Locate the cell with the specified text and output its [x, y] center coordinate. 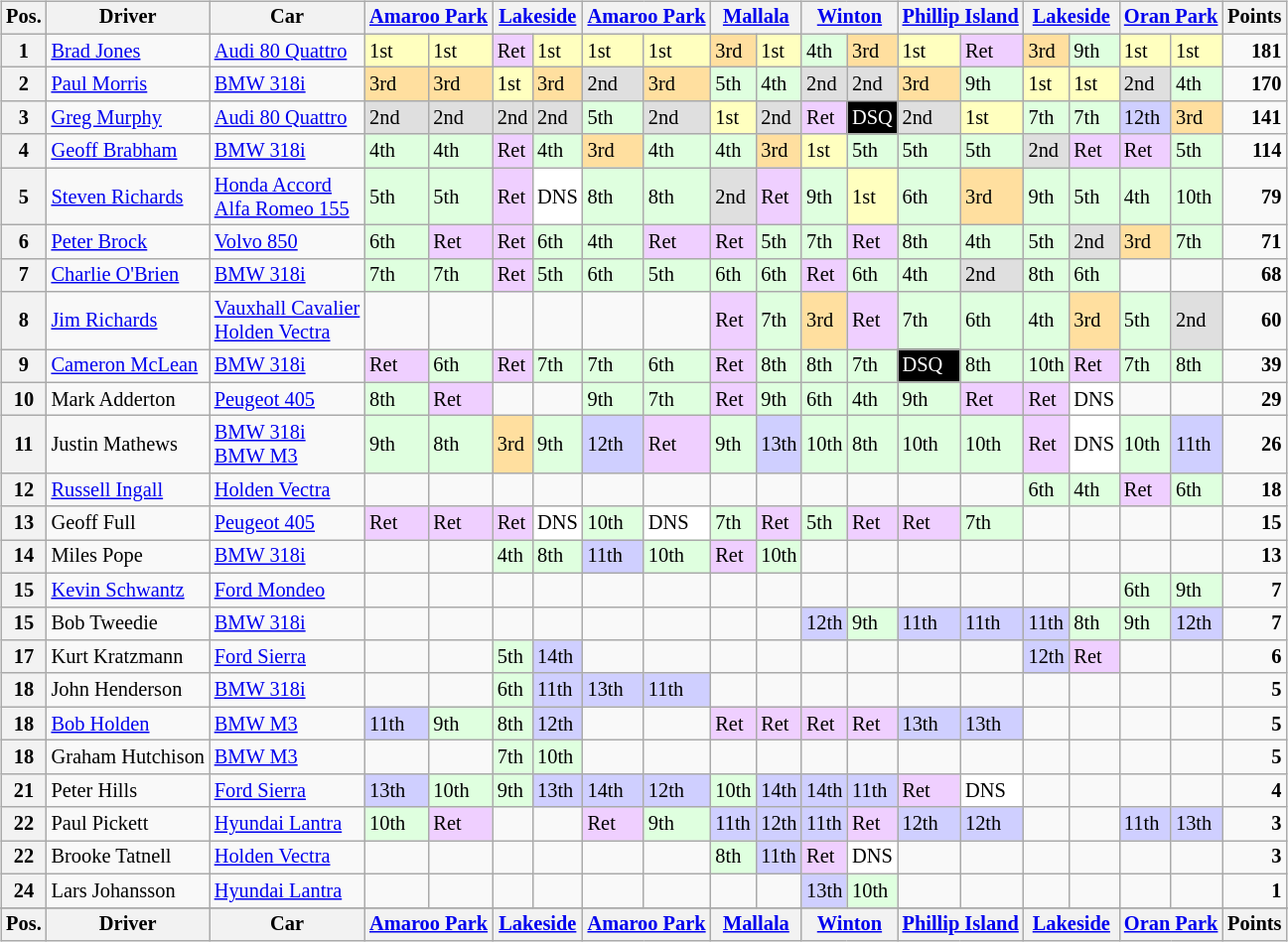
Honda Accord Alfa Romeo 155 [287, 197]
Vauxhall Cavalier Holden Vectra [287, 321]
Mark Adderton [128, 399]
60 [1254, 321]
29 [1254, 399]
Geoff Full [128, 523]
Paul Morris [128, 84]
39 [1254, 366]
10 [24, 399]
79 [1254, 197]
68 [1254, 275]
John Henderson [128, 690]
17 [24, 657]
Kurt Kratzmann [128, 657]
8 [24, 321]
Steven Richards [128, 197]
Brooke Tatnell [128, 858]
Kevin Schwantz [128, 590]
181 [1254, 51]
71 [1254, 242]
Peter Brock [128, 242]
141 [1254, 118]
9 [24, 366]
Peter Hills [128, 790]
Jim Richards [128, 321]
24 [24, 890]
Greg Murphy [128, 118]
Ford Mondeo [287, 590]
BMW 318i BMW M3 [287, 445]
Bob Tweedie [128, 623]
Paul Pickett [128, 824]
Geoff Brabham [128, 151]
Brad Jones [128, 51]
170 [1254, 84]
21 [24, 790]
Miles Pope [128, 557]
Lars Johansson [128, 890]
26 [1254, 445]
Bob Holden [128, 724]
Charlie O'Brien [128, 275]
Russell Ingall [128, 490]
Justin Mathews [128, 445]
14 [24, 557]
2 [24, 84]
Cameron McLean [128, 366]
Graham Hutchison [128, 757]
12 [24, 490]
114 [1254, 151]
Volvo 850 [287, 242]
11 [24, 445]
